Determine the (X, Y) coordinate at the center of the cell enclosing the given text.  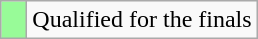
Qualified for the finals (142, 20)
